From the cell containing the given text, extract its center point as (x, y) coordinate. 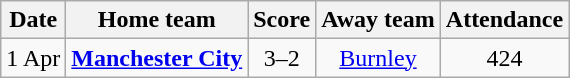
Home team (157, 20)
Manchester City (157, 58)
Away team (378, 20)
Attendance (504, 20)
Date (34, 20)
1 Apr (34, 58)
3–2 (282, 58)
424 (504, 58)
Score (282, 20)
Burnley (378, 58)
